Return the [x, y] coordinate for the center point of the cell that contains the specified text.  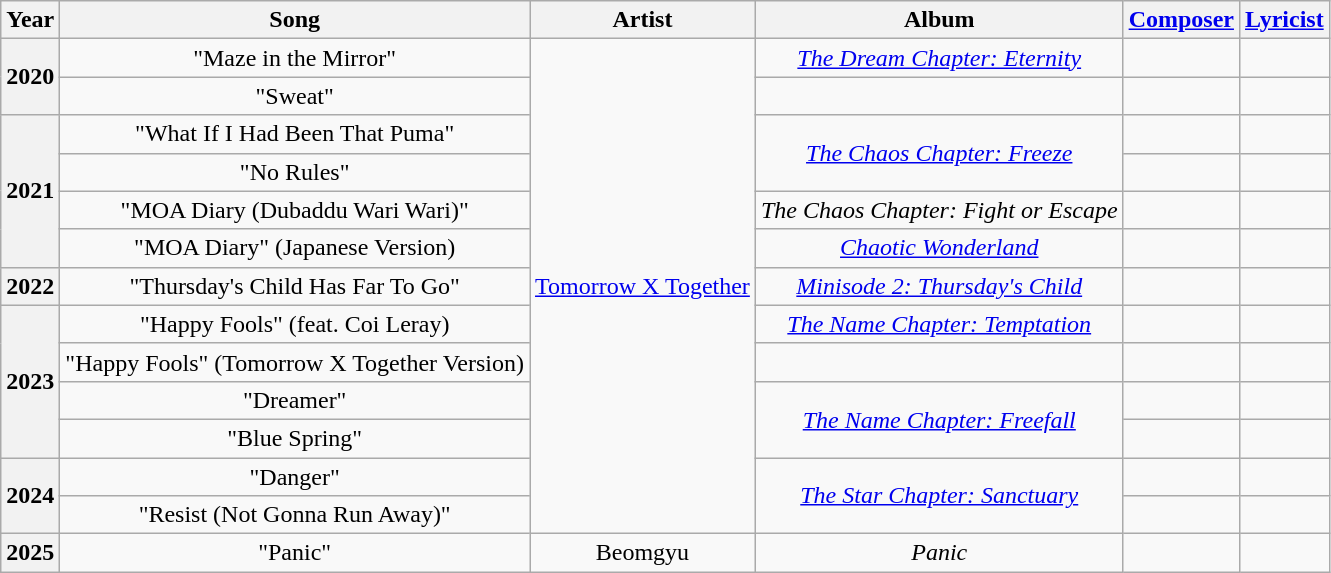
"No Rules" [295, 172]
"Panic" [295, 553]
"MOA Diary" (Japanese Version) [295, 248]
Tomorrow X Together [643, 286]
"Happy Fools" (feat. Coi Leray) [295, 324]
The Star Chapter: Sanctuary [939, 496]
Panic [939, 553]
Song [295, 20]
Composer [1181, 20]
"What If I Had Been That Puma" [295, 134]
"Dreamer" [295, 400]
The Dream Chapter: Eternity [939, 58]
The Chaos Chapter: Fight or Escape [939, 210]
The Name Chapter: Freefall [939, 419]
Chaotic Wonderland [939, 248]
2020 [30, 77]
2021 [30, 191]
"Sweat" [295, 96]
"MOA Diary (Dubaddu Wari Wari)" [295, 210]
2024 [30, 496]
The Chaos Chapter: Freeze [939, 153]
"Maze in the Mirror" [295, 58]
2022 [30, 286]
Beomgyu [643, 553]
Year [30, 20]
2025 [30, 553]
"Blue Spring" [295, 438]
"Happy Fools" (Tomorrow X Together Version) [295, 362]
2023 [30, 381]
"Danger" [295, 477]
Artist [643, 20]
The Name Chapter: Temptation [939, 324]
"Resist (Not Gonna Run Away)" [295, 515]
"Thursday's Child Has Far To Go" [295, 286]
Lyricist [1284, 20]
Album [939, 20]
Minisode 2: Thursday's Child [939, 286]
